From the cell containing the given text, extract its center point as [X, Y] coordinate. 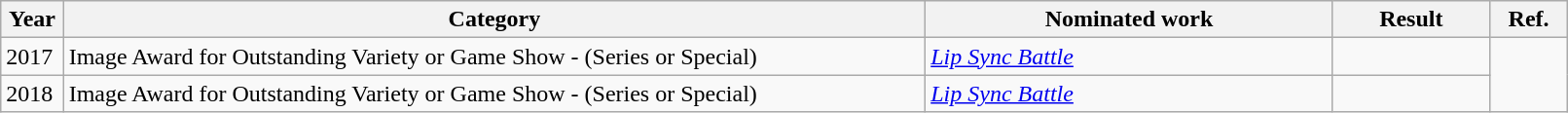
Category [494, 19]
Result [1411, 19]
Year [32, 19]
Ref. [1528, 19]
2018 [32, 94]
Nominated work [1129, 19]
2017 [32, 56]
